Identify which cell holds the provided text, then report its [x, y] central coordinate. 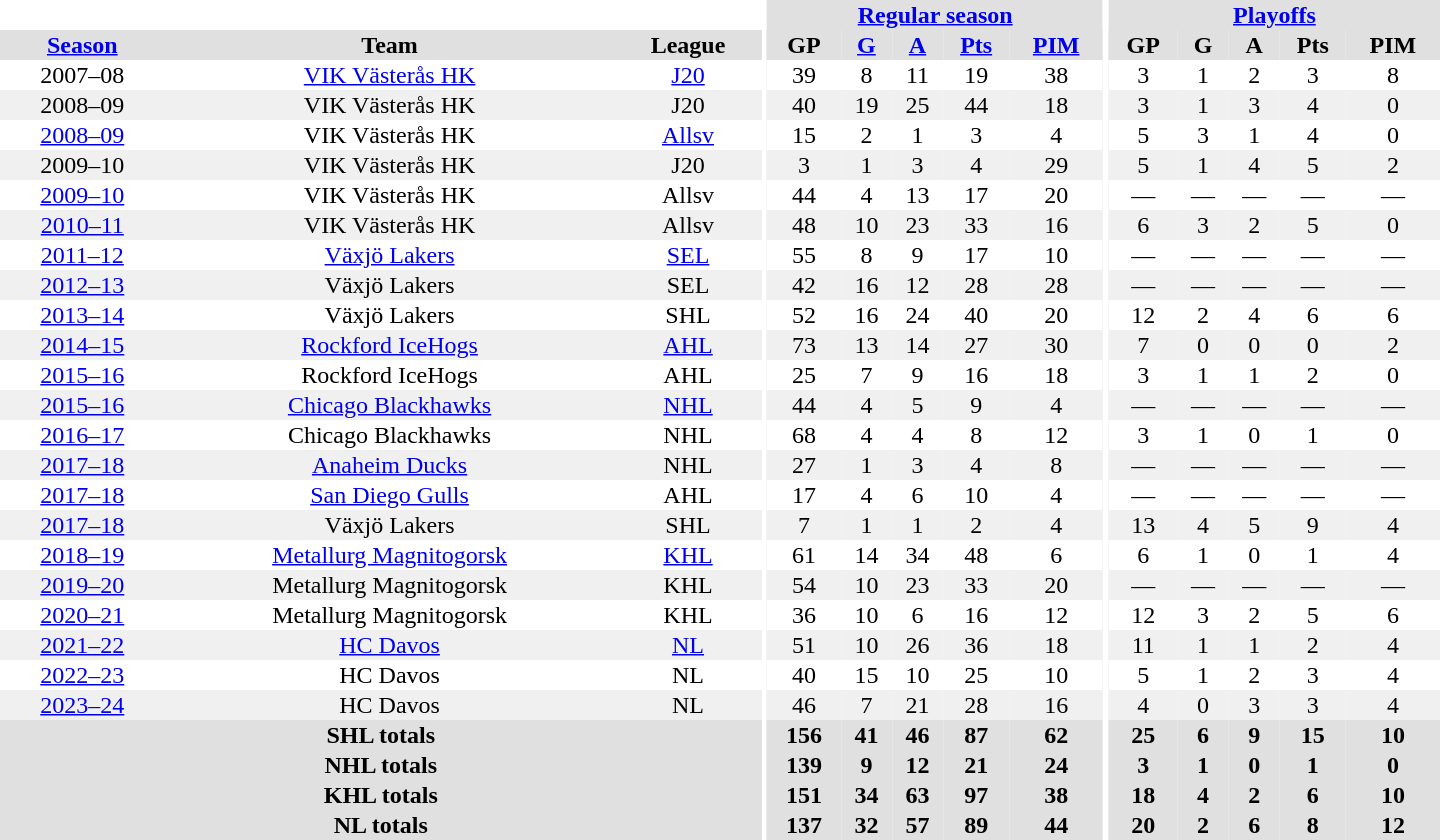
2020–21 [82, 615]
89 [976, 825]
73 [804, 345]
Season [82, 45]
2012–13 [82, 285]
Team [390, 45]
2018–19 [82, 555]
156 [804, 735]
57 [918, 825]
151 [804, 795]
139 [804, 765]
41 [866, 735]
2010–11 [82, 225]
42 [804, 285]
2011–12 [82, 255]
KHL totals [380, 795]
55 [804, 255]
2016–17 [82, 435]
61 [804, 555]
Playoffs [1274, 15]
62 [1056, 735]
51 [804, 645]
SHL totals [380, 735]
2022–23 [82, 675]
39 [804, 75]
2023–24 [82, 705]
68 [804, 435]
NL totals [380, 825]
League [688, 45]
52 [804, 315]
2021–22 [82, 645]
San Diego Gulls [390, 495]
2019–20 [82, 585]
Anaheim Ducks [390, 465]
Regular season [935, 15]
2007–08 [82, 75]
2013–14 [82, 315]
87 [976, 735]
2014–15 [82, 345]
137 [804, 825]
32 [866, 825]
26 [918, 645]
54 [804, 585]
29 [1056, 165]
NHL totals [380, 765]
30 [1056, 345]
97 [976, 795]
63 [918, 795]
